Return (x, y) of the center of cell containing provided text 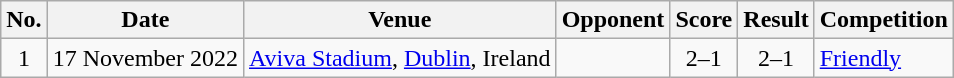
Competition (884, 20)
Venue (400, 20)
1 (24, 58)
Aviva Stadium, Dublin, Ireland (400, 58)
Friendly (884, 58)
Result (776, 20)
Opponent (613, 20)
17 November 2022 (145, 58)
Date (145, 20)
Score (704, 20)
No. (24, 20)
